Determine the [X, Y] coordinate at the center of the cell enclosing the given text.  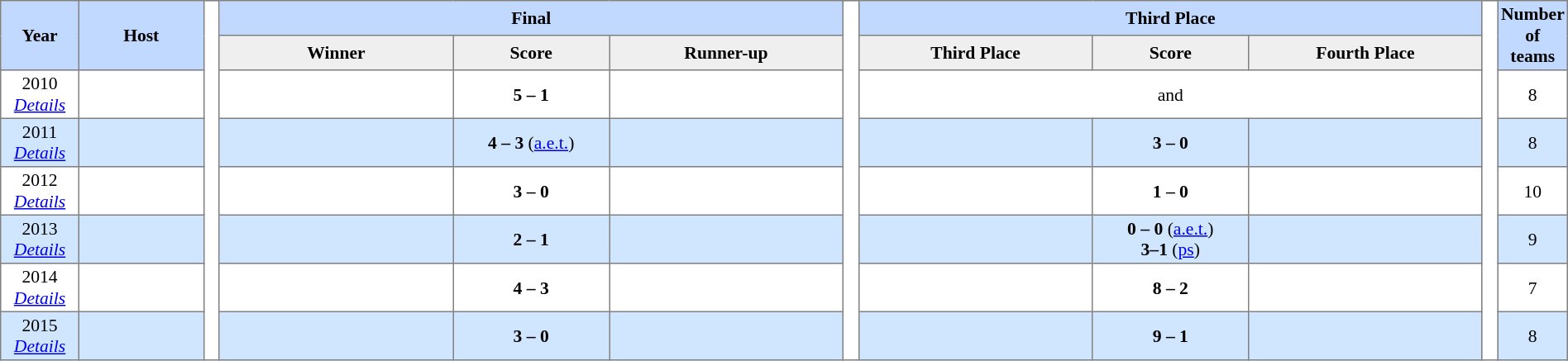
10 [1532, 191]
5 – 1 [531, 94]
Number of teams [1532, 36]
2010 Details [40, 94]
8 – 2 [1171, 287]
9 – 1 [1171, 335]
Year [40, 36]
4 – 3 (a.e.t.) [531, 142]
Final [531, 18]
1 – 0 [1171, 191]
Fourth Place [1366, 53]
Winner [336, 53]
0 – 0 (a.e.t.)3–1 (ps) [1171, 239]
2015 Details [40, 335]
4 – 3 [531, 287]
2014 Details [40, 287]
2 – 1 [531, 239]
2012 Details [40, 191]
7 [1532, 287]
2013Details [40, 239]
Runner-up [726, 53]
9 [1532, 239]
Host [141, 36]
and [1170, 94]
2011 Details [40, 142]
